Pinpoint the cell where the given text exists, returning its [X, Y] midpoint coordinate. 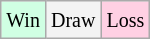
Win [24, 20]
Draw [72, 20]
Loss [126, 20]
